For the text-containing cell, return its midpoint in [x, y] coordinate format. 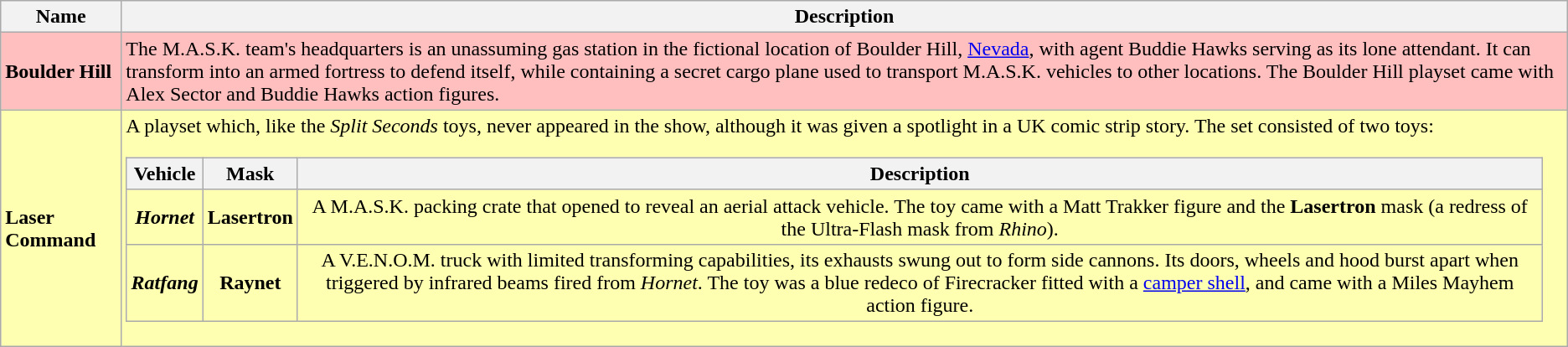
Mask [250, 173]
Hornet [164, 216]
Boulder Hill [61, 71]
Laser Command [61, 228]
Name [61, 17]
Vehicle [164, 173]
Ratfang [164, 282]
Lasertron [250, 216]
Raynet [250, 282]
